Determine the [x, y] coordinate at the center of the cell enclosing the given text.  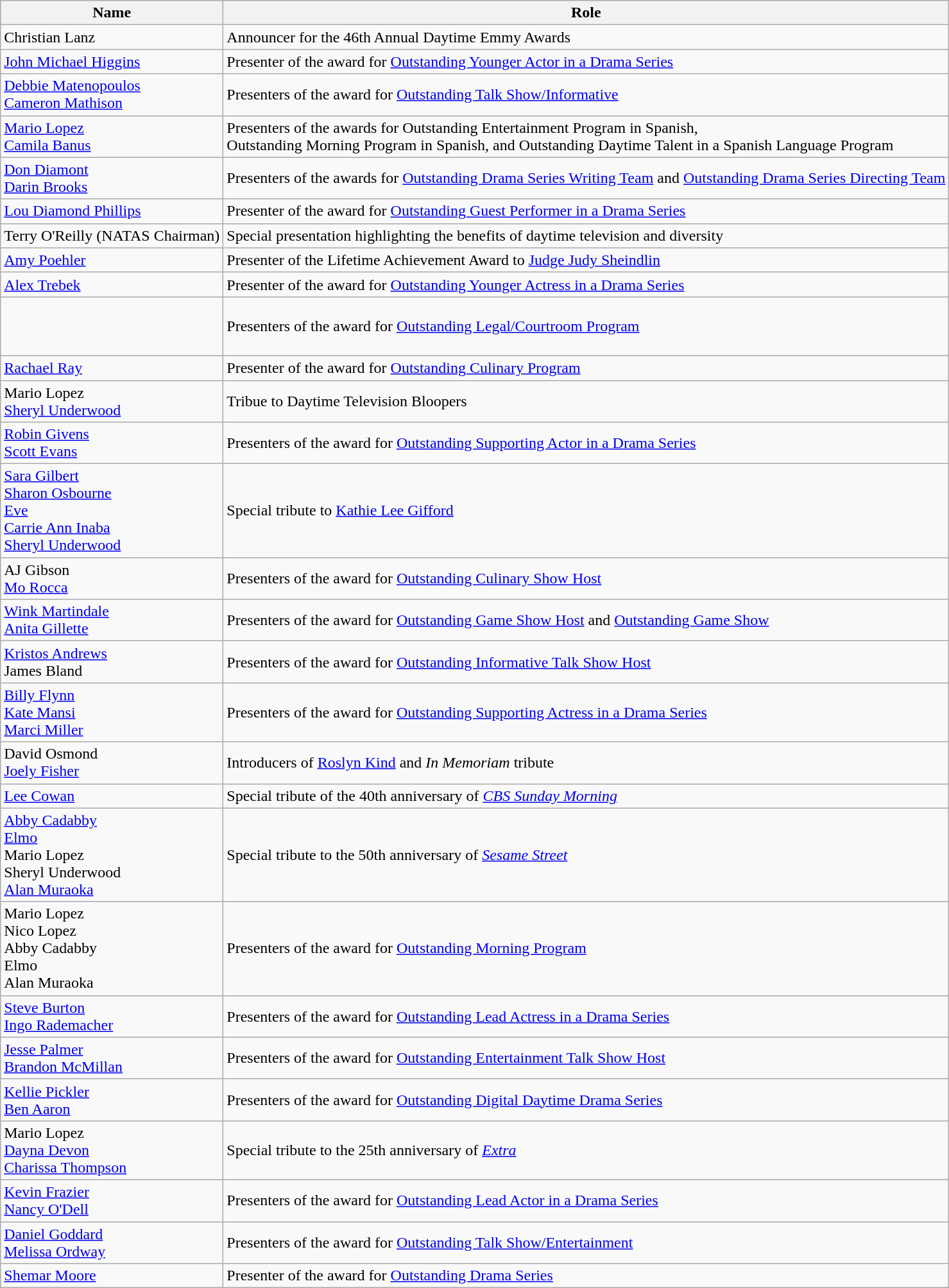
Announcer for the 46th Annual Daytime Emmy Awards [586, 37]
Billy Flynn Kate Mansi Marci Miller [112, 712]
Special tribute to Kathie Lee Gifford [586, 511]
Lou Diamond Phillips [112, 211]
Tribue to Daytime Television Bloopers [586, 400]
Rachael Ray [112, 368]
Presenters of the award for Outstanding Talk Show/Entertainment [586, 1242]
Special presentation highlighting the benefits of daytime television and diversity [586, 236]
Wink Martindale Anita Gillette [112, 620]
Abby Cadabby Elmo Mario Lopez Sheryl Underwood Alan Muraoka [112, 855]
Amy Poehler [112, 260]
Presenter of the award for Outstanding Drama Series [586, 1276]
Presenters of the award for Outstanding Morning Program [586, 949]
Presenters of the award for Outstanding Legal/Courtroom Program [586, 326]
Presenters of the awards for Outstanding Drama Series Writing Team and Outstanding Drama Series Directing Team [586, 178]
Mario Lopez Sheryl Underwood [112, 400]
Lee Cowan [112, 796]
Sara Gilbert Sharon Osbourne Eve Carrie Ann Inaba Sheryl Underwood [112, 511]
Christian Lanz [112, 37]
Alex Trebek [112, 284]
Robin Givens Scott Evans [112, 443]
Special tribute of the 40th anniversary of CBS Sunday Morning [586, 796]
Mario Lopez Nico Lopez Abby Cadabby Elmo Alan Muraoka [112, 949]
Steve Burton Ingo Rademacher [112, 1017]
Presenter of the award for Outstanding Younger Actress in a Drama Series [586, 284]
Presenters of the award for Outstanding Talk Show/Informative [586, 95]
Presenters of the award for Outstanding Supporting Actor in a Drama Series [586, 443]
Presenters of the award for Outstanding Digital Daytime Drama Series [586, 1100]
Mario Lopez Dayna Devon Charissa Thompson [112, 1150]
AJ Gibson Mo Rocca [112, 579]
Role [586, 13]
Kristos Andrews James Bland [112, 662]
Presenters of the award for Outstanding Lead Actor in a Drama Series [586, 1200]
Introducers of Roslyn Kind and In Memoriam tribute [586, 762]
Special tribute to the 25th anniversary of Extra [586, 1150]
Name [112, 13]
Kevin Frazier Nancy O'Dell [112, 1200]
Presenters of the award for Outstanding Entertainment Talk Show Host [586, 1058]
Shemar Moore [112, 1276]
Presenter of the Lifetime Achievement Award to Judge Judy Sheindlin [586, 260]
Mario Lopez Camila Banus [112, 136]
Special tribute to the 50th anniversary of Sesame Street [586, 855]
Presenters of the award for Outstanding Supporting Actress in a Drama Series [586, 712]
Daniel Goddard Melissa Ordway [112, 1242]
Debbie Matenopoulos Cameron Mathison [112, 95]
David Osmond Joely Fisher [112, 762]
John Michael Higgins [112, 62]
Presenters of the award for Outstanding Game Show Host and Outstanding Game Show [586, 620]
Presenters of the award for Outstanding Informative Talk Show Host [586, 662]
Don Diamont Darin Brooks [112, 178]
Terry O'Reilly (NATAS Chairman) [112, 236]
Presenters of the award for Outstanding Lead Actress in a Drama Series [586, 1017]
Jesse Palmer Brandon McMillan [112, 1058]
Kellie Pickler Ben Aaron [112, 1100]
Presenters of the award for Outstanding Culinary Show Host [586, 579]
Presenter of the award for Outstanding Guest Performer in a Drama Series [586, 211]
Presenter of the award for Outstanding Younger Actor in a Drama Series [586, 62]
Presenter of the award for Outstanding Culinary Program [586, 368]
